Output the [x, y] coordinate of the center of the cell containing the given text.  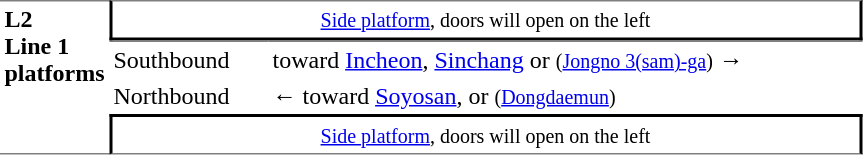
← toward Soyosan, or (Dongdaemun) [565, 96]
Southbound [188, 59]
L2Line 1 platforms [54, 77]
toward Incheon, Sinchang or (Jongno 3(sam)-ga) → [565, 59]
Northbound [188, 96]
